Determine the (X, Y) coordinate at the center of the cell enclosing the given text.  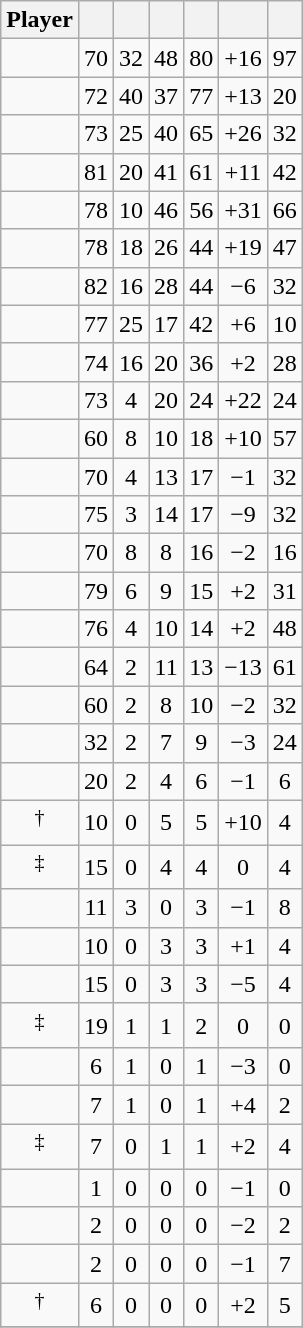
−9 (244, 515)
+16 (244, 58)
+6 (244, 324)
56 (202, 210)
−6 (244, 286)
+1 (244, 946)
80 (202, 58)
41 (166, 172)
97 (284, 58)
79 (96, 591)
−5 (244, 984)
76 (96, 629)
74 (96, 362)
46 (166, 210)
65 (202, 134)
Player (40, 20)
19 (96, 1026)
72 (96, 96)
37 (166, 96)
75 (96, 515)
+26 (244, 134)
66 (284, 210)
82 (96, 286)
31 (284, 591)
−13 (244, 667)
+4 (244, 1105)
+19 (244, 248)
81 (96, 172)
57 (284, 438)
+13 (244, 96)
36 (202, 362)
+11 (244, 172)
64 (96, 667)
+31 (244, 210)
+22 (244, 400)
47 (284, 248)
26 (166, 248)
